Output the [X, Y] coordinate of the center of the cell containing the given text.  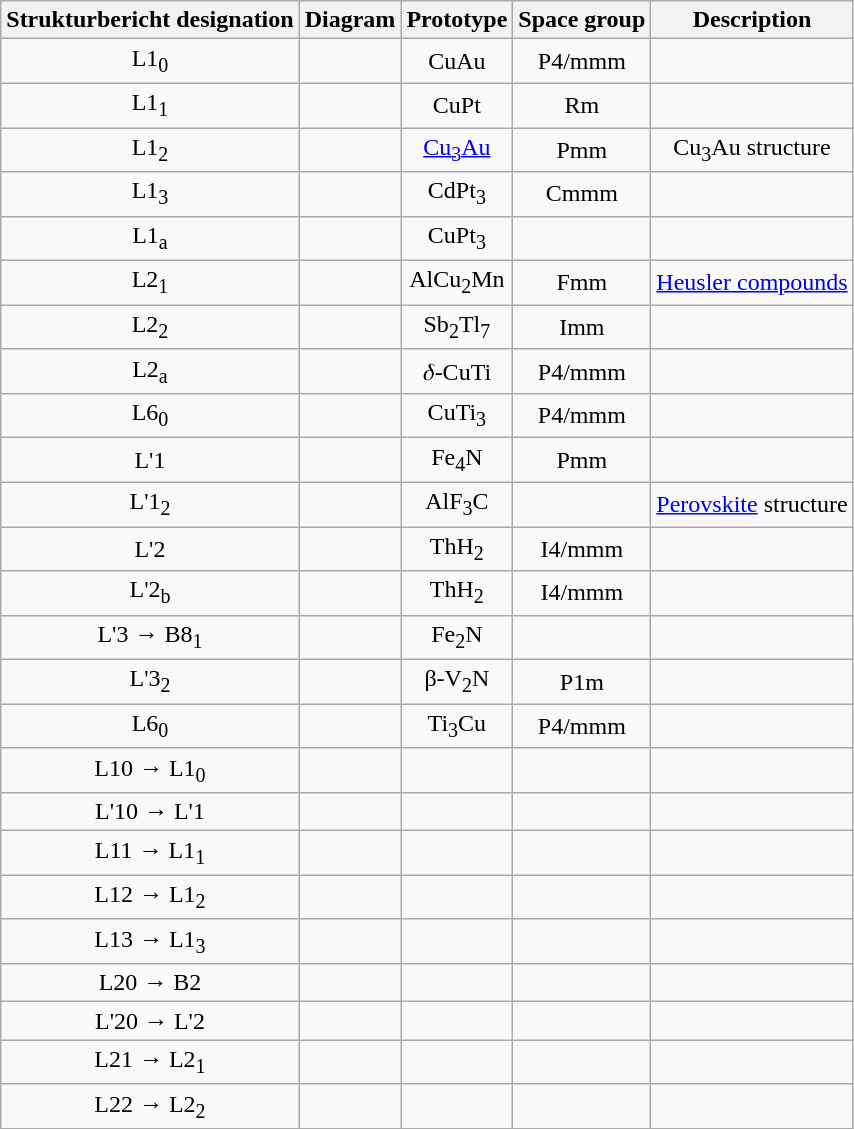
L13 → L13 [150, 941]
Strukturbericht designation [150, 20]
L13 [150, 194]
CuTi3 [457, 416]
CuPt [457, 105]
Sb2Tl7 [457, 327]
𝛿-CuTi [457, 371]
L10 → L10 [150, 770]
L'1 [150, 460]
CuPt3 [457, 238]
L11 [150, 105]
L'10 → L'1 [150, 812]
Description [752, 20]
Ti3Cu [457, 726]
Fe4N [457, 460]
Diagram [350, 20]
L21 [150, 283]
CdPt3 [457, 194]
Cmmm [582, 194]
L2a [150, 371]
Perovskite structure [752, 504]
AlCu2Mn [457, 283]
L'20 → L'2 [150, 1021]
L11 → L11 [150, 853]
L'12 [150, 504]
L12 → L12 [150, 897]
L22 [150, 327]
L21 → L21 [150, 1062]
Space group [582, 20]
Imm [582, 327]
L'3 → B81 [150, 637]
L12 [150, 150]
Rm [582, 105]
Cu3Au structure [752, 150]
L'32 [150, 682]
L10 [150, 61]
β-V2N [457, 682]
Fmm [582, 283]
L1a [150, 238]
Cu3Au [457, 150]
CuAu [457, 61]
Fe2N [457, 637]
AlF3C [457, 504]
L20 → B2 [150, 983]
L22 → L22 [150, 1106]
L'2b [150, 593]
Prototype [457, 20]
P1m [582, 682]
L'2 [150, 549]
Heusler compounds [752, 283]
